Scan for the cell matching the given text and deliver its (x, y) coordinate at center. 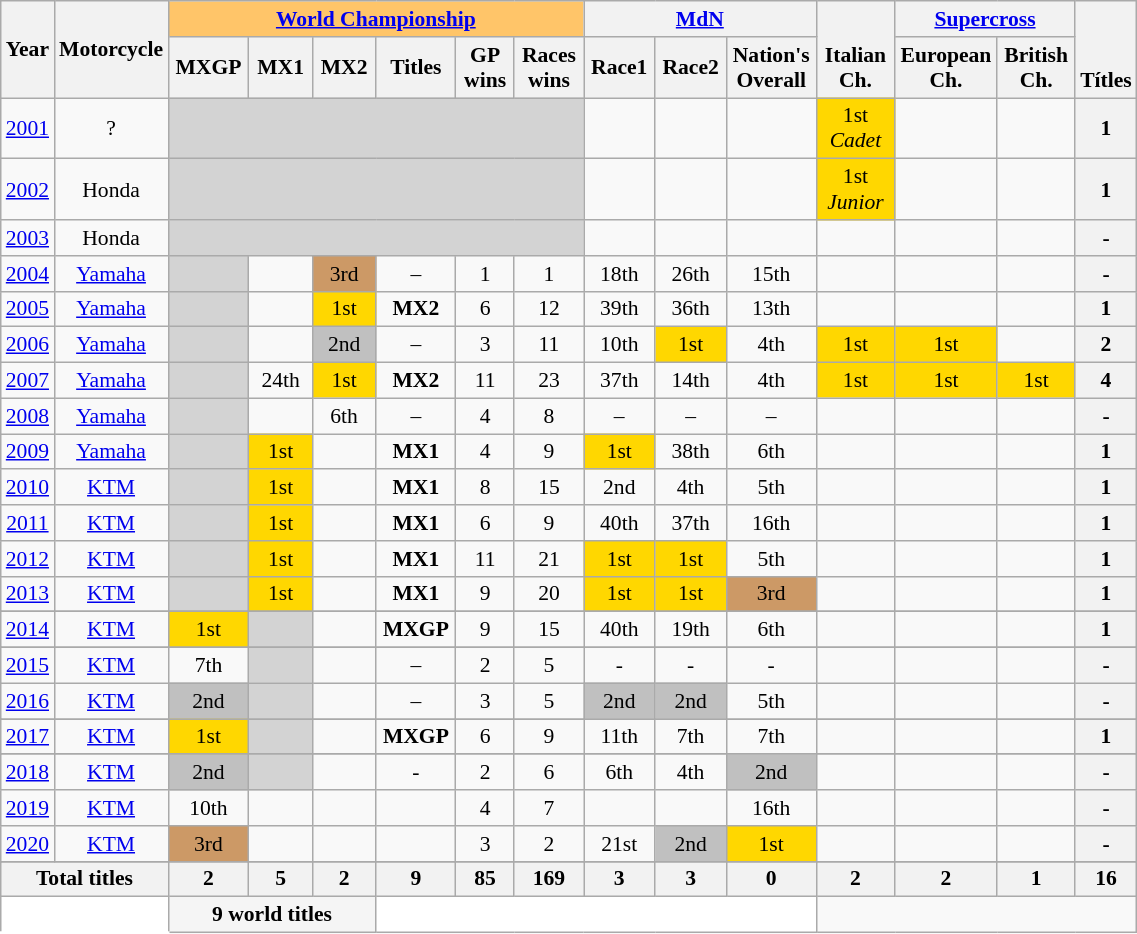
2005 (28, 309)
38th (690, 452)
2012 (28, 559)
2004 (28, 274)
World Championship (376, 19)
18th (620, 274)
MdN (700, 19)
Italian Ch. (856, 50)
2003 (28, 238)
26th (690, 274)
2006 (28, 345)
2007 (28, 381)
Year (28, 50)
15th (771, 274)
2015 (28, 666)
2018 (28, 773)
Títles (1106, 50)
British Ch. (1036, 68)
2008 (28, 416)
23 (548, 381)
? (111, 128)
Race2 (690, 68)
Total titles (84, 879)
36th (690, 309)
19th (690, 630)
13th (771, 309)
2019 (28, 808)
2014 (28, 630)
24th (281, 381)
9 world titles (272, 915)
Motorcycle (111, 50)
85 (485, 879)
2009 (28, 452)
2010 (28, 488)
1st Junior (856, 190)
European Ch. (946, 68)
2001 (28, 128)
20 (548, 594)
2020 (28, 844)
GP wins (485, 68)
Races wins (548, 68)
16 (1106, 879)
14th (690, 381)
Titles (416, 68)
12 (548, 309)
Race1 (620, 68)
Supercross (985, 19)
0 (771, 879)
169 (548, 879)
21st (620, 844)
39th (620, 309)
1st Cadet (856, 128)
2017 (28, 737)
2016 (28, 701)
7 (548, 808)
2013 (28, 594)
21 (548, 559)
11th (620, 737)
2002 (28, 190)
Nation's Overall (771, 68)
2011 (28, 523)
